Locate the cell with the specified text and output its [X, Y] center coordinate. 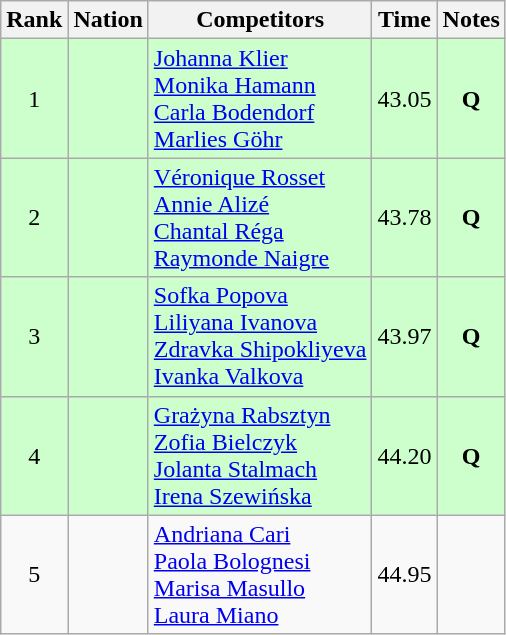
2 [34, 218]
43.78 [404, 218]
Notes [471, 20]
Véronique RossetAnnie AlizéChantal RégaRaymonde Naigre [260, 218]
44.20 [404, 456]
Competitors [260, 20]
44.95 [404, 574]
1 [34, 98]
43.05 [404, 98]
Rank [34, 20]
Sofka PopovaLiliyana IvanovaZdravka ShipokliyevaIvanka Valkova [260, 336]
Andriana CariPaola BolognesiMarisa MasulloLaura Miano [260, 574]
Grażyna RabsztynZofia BielczykJolanta StalmachIrena Szewińska [260, 456]
43.97 [404, 336]
Johanna KlierMonika HamannCarla BodendorfMarlies Göhr [260, 98]
4 [34, 456]
3 [34, 336]
Nation [108, 20]
5 [34, 574]
Time [404, 20]
